Find where the given text appears and provide that cell's center as (x, y) coordinate. 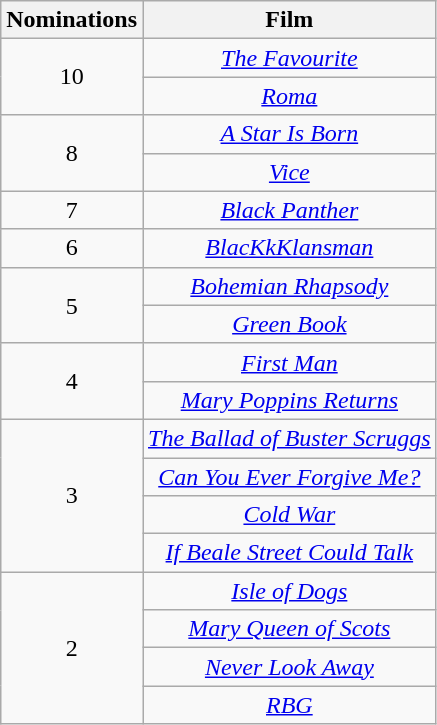
Never Look Away (289, 667)
Cold War (289, 515)
7 (72, 210)
Mary Queen of Scots (289, 629)
6 (72, 248)
Film (289, 20)
10 (72, 77)
Nominations (72, 20)
Green Book (289, 324)
If Beale Street Could Talk (289, 553)
Vice (289, 172)
Isle of Dogs (289, 591)
4 (72, 381)
Can You Ever Forgive Me? (289, 477)
BlacKkKlansman (289, 248)
RBG (289, 705)
The Favourite (289, 58)
Black Panther (289, 210)
5 (72, 305)
Bohemian Rhapsody (289, 286)
A Star Is Born (289, 134)
The Ballad of Buster Scruggs (289, 438)
3 (72, 495)
2 (72, 648)
8 (72, 153)
Roma (289, 96)
Mary Poppins Returns (289, 400)
First Man (289, 362)
